Search for the cell housing the specified text and yield its (X, Y) center coordinate. 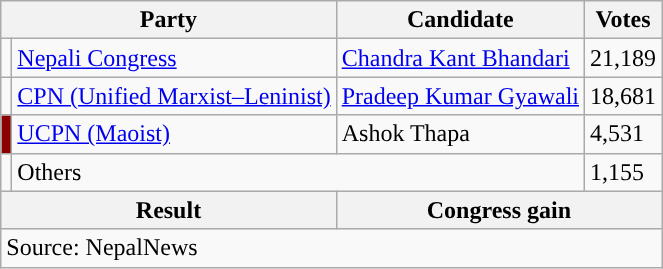
1,155 (624, 172)
Candidate (460, 20)
Pradeep Kumar Gyawali (460, 96)
Chandra Kant Bhandari (460, 58)
4,531 (624, 134)
21,189 (624, 58)
Congress gain (498, 210)
Ashok Thapa (460, 134)
Source: NepalNews (332, 248)
UCPN (Maoist) (174, 134)
Result (168, 210)
CPN (Unified Marxist–Leninist) (174, 96)
18,681 (624, 96)
Others (298, 172)
Party (168, 20)
Votes (624, 20)
Nepali Congress (174, 58)
